Search for the cell housing the specified text and yield its [x, y] center coordinate. 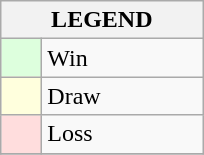
LEGEND [102, 20]
Win [122, 58]
Loss [122, 134]
Draw [122, 96]
